From the cell containing the given text, extract its center point as (x, y) coordinate. 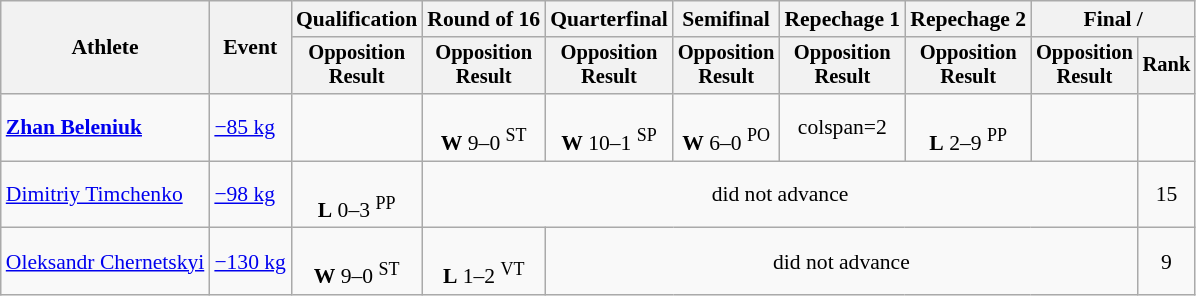
Quarterfinal (609, 19)
Event (250, 48)
L 1–2 VT (484, 262)
15 (1167, 194)
−98 kg (250, 194)
Repechage 2 (968, 19)
colspan=2 (842, 128)
Repechage 1 (842, 19)
W 6–0 PO (726, 128)
Oleksandr Chernetskyi (106, 262)
Qualification (356, 19)
Athlete (106, 48)
−130 kg (250, 262)
Zhan Beleniuk (106, 128)
L 0–3 PP (356, 194)
Dimitriy Timchenko (106, 194)
−85 kg (250, 128)
Rank (1167, 66)
Final / (1113, 19)
9 (1167, 262)
W 10–1 SP (609, 128)
Semifinal (726, 19)
L 2–9 PP (968, 128)
Round of 16 (484, 19)
